Return [X, Y] of the center of cell containing provided text 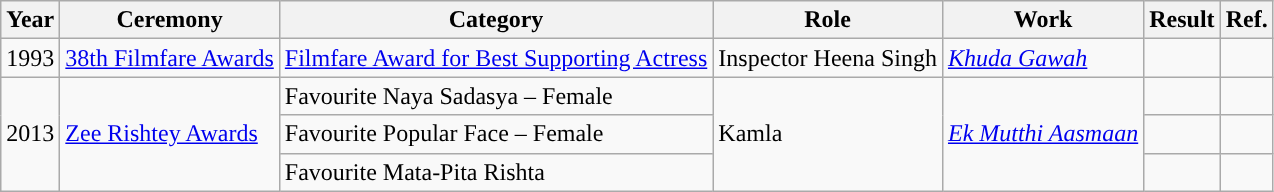
Ceremony [170, 20]
Ek Mutthi Aasmaan [1042, 134]
Ref. [1246, 20]
2013 [30, 134]
Favourite Naya Sadasya – Female [496, 96]
Filmfare Award for Best Supporting Actress [496, 58]
Kamla [828, 134]
Work [1042, 20]
Inspector Heena Singh [828, 58]
Role [828, 20]
1993 [30, 58]
38th Filmfare Awards [170, 58]
Year [30, 20]
Category [496, 20]
Favourite Mata-Pita Rishta [496, 172]
Zee Rishtey Awards [170, 134]
Favourite Popular Face – Female [496, 134]
Result [1182, 20]
Khuda Gawah [1042, 58]
